Locate the cell with the specified text and output its [X, Y] center coordinate. 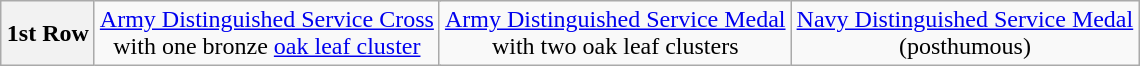
Army Distinguished Service Crosswith one bronze oak leaf cluster [266, 34]
Army Distinguished Service Medalwith two oak leaf clusters [615, 34]
1st Row [48, 34]
Navy Distinguished Service Medal(posthumous) [965, 34]
